From the cell containing the given text, extract its center point as (X, Y) coordinate. 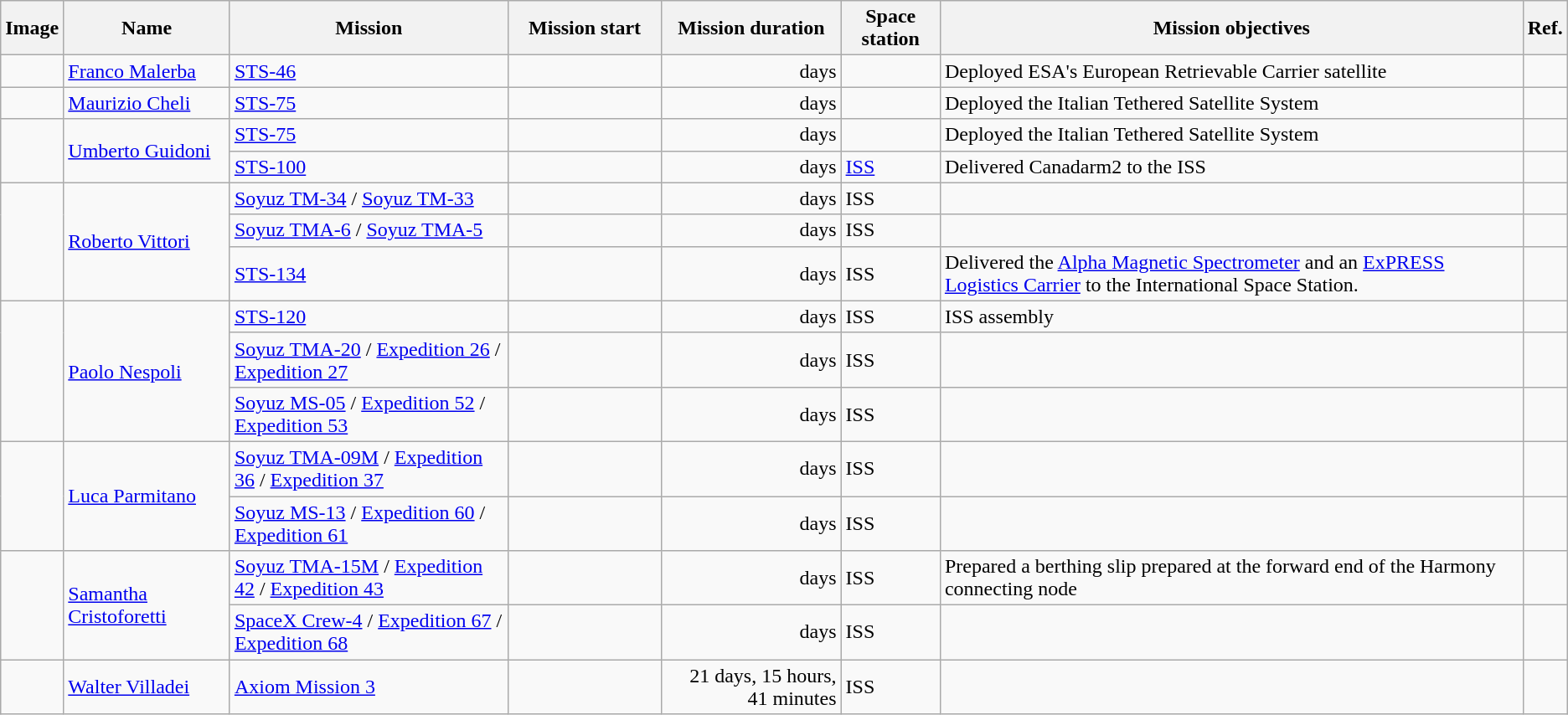
Ref. (1545, 28)
Prepared a berthing slip prepared at the forward end of the Harmony connecting node (1231, 578)
Franco Malerba (147, 71)
Soyuz TMA-15M / Expedition 42 / Expedition 43 (369, 578)
Walter Villadei (147, 687)
SpaceX Crew-4 / Expedition 67 / Expedition 68 (369, 633)
Soyuz MS-13 / Expedition 60 / Expedition 61 (369, 522)
Samantha Cristoforetti (147, 605)
Mission start (585, 28)
Soyuz TMA-6 / Soyuz TMA-5 (369, 230)
STS-100 (369, 167)
Deployed ESA's European Retrievable Carrier satellite (1231, 71)
Soyuz MS-05 / Expedition 52 / Expedition 53 (369, 414)
Soyuz TM-34 / Soyuz TM-33 (369, 198)
Umberto Guidoni (147, 151)
Maurizio Cheli (147, 103)
Mission objectives (1231, 28)
Space station (890, 28)
Soyuz TMA-20 / Expedition 26 / Expedition 27 (369, 360)
Mission (369, 28)
STS-120 (369, 316)
Soyuz TMA-09M / Expedition 36 / Expedition 37 (369, 469)
STS-46 (369, 71)
Roberto Vittori (147, 241)
21 days, 15 hours, 41 minutes (751, 687)
Image (32, 28)
STS-134 (369, 273)
Axiom Mission 3 (369, 687)
Luca Parmitano (147, 496)
Name (147, 28)
Mission duration (751, 28)
Delivered Canadarm2 to the ISS (1231, 167)
Paolo Nespoli (147, 371)
Delivered the Alpha Magnetic Spectrometer and an ExPRESS Logistics Carrier to the International Space Station. (1231, 273)
ISS assembly (1231, 316)
